Return the [X, Y] coordinate for the center point of the cell that contains the specified text.  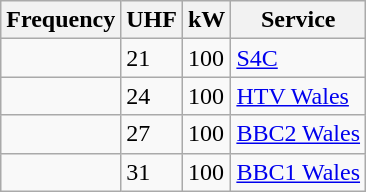
UHF [152, 20]
kW [206, 20]
S4C [298, 58]
31 [152, 172]
Frequency [61, 20]
BBC1 Wales [298, 172]
Service [298, 20]
BBC2 Wales [298, 134]
27 [152, 134]
24 [152, 96]
21 [152, 58]
HTV Wales [298, 96]
